Detect which cell encompasses the target text, then output its [X, Y] center coordinate. 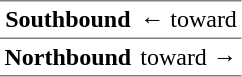
Northbound [68, 57]
Southbound [68, 20]
toward → [189, 57]
← toward [189, 20]
